Search for the cell housing the specified text and yield its (X, Y) center coordinate. 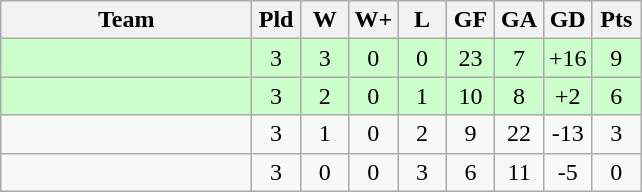
Team (126, 20)
8 (520, 96)
-13 (568, 134)
22 (520, 134)
GA (520, 20)
GD (568, 20)
+16 (568, 58)
GF (470, 20)
+2 (568, 96)
Pts (616, 20)
Pld (276, 20)
L (422, 20)
-5 (568, 172)
7 (520, 58)
W+ (374, 20)
23 (470, 58)
W (324, 20)
11 (520, 172)
10 (470, 96)
